Detect which cell encompasses the target text, then output its [X, Y] center coordinate. 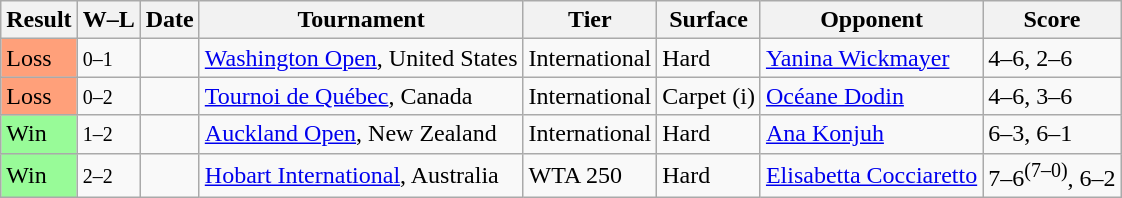
Tournoi de Québec, Canada [361, 96]
1–2 [108, 134]
4–6, 3–6 [1052, 96]
Result [39, 20]
Score [1052, 20]
Elisabetta Cocciaretto [871, 176]
Tier [590, 20]
4–6, 2–6 [1052, 58]
0–1 [108, 58]
Océane Dodin [871, 96]
Opponent [871, 20]
Auckland Open, New Zealand [361, 134]
Surface [709, 20]
Tournament [361, 20]
6–3, 6–1 [1052, 134]
2–2 [108, 176]
Hobart International, Australia [361, 176]
Washington Open, United States [361, 58]
0–2 [108, 96]
7–6(7–0), 6–2 [1052, 176]
Carpet (i) [709, 96]
WTA 250 [590, 176]
Ana Konjuh [871, 134]
Yanina Wickmayer [871, 58]
W–L [108, 20]
Date [170, 20]
